Capture the cell that displays the provided text and extract its (x, y) central coordinate. 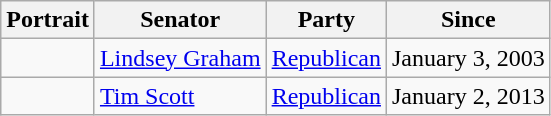
January 2, 2013 (468, 96)
Lindsey Graham (180, 58)
Senator (180, 20)
Since (468, 20)
Party (326, 20)
Tim Scott (180, 96)
Portrait (48, 20)
January 3, 2003 (468, 58)
